Scan for the cell matching the given text and deliver its [X, Y] coordinate at center. 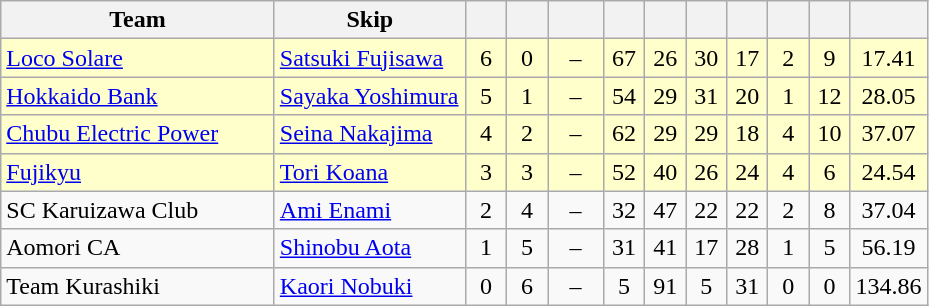
8 [830, 210]
Kaori Nobuki [370, 286]
47 [666, 210]
30 [706, 58]
24.54 [888, 172]
28 [748, 248]
Skip [370, 20]
24 [748, 172]
37.04 [888, 210]
10 [830, 134]
Ami Enami [370, 210]
Hokkaido Bank [138, 96]
62 [624, 134]
28.05 [888, 96]
Sayaka Yoshimura [370, 96]
54 [624, 96]
Aomori CA [138, 248]
52 [624, 172]
67 [624, 58]
Shinobu Aota [370, 248]
Seina Nakajima [370, 134]
12 [830, 96]
56.19 [888, 248]
18 [748, 134]
91 [666, 286]
17.41 [888, 58]
9 [830, 58]
Chubu Electric Power [138, 134]
32 [624, 210]
SC Karuizawa Club [138, 210]
37.07 [888, 134]
20 [748, 96]
Loco Solare [138, 58]
Team Kurashiki [138, 286]
Team [138, 20]
Tori Koana [370, 172]
134.86 [888, 286]
41 [666, 248]
Fujikyu [138, 172]
Satsuki Fujisawa [370, 58]
40 [666, 172]
